Detect which cell encompasses the target text, then output its [x, y] center coordinate. 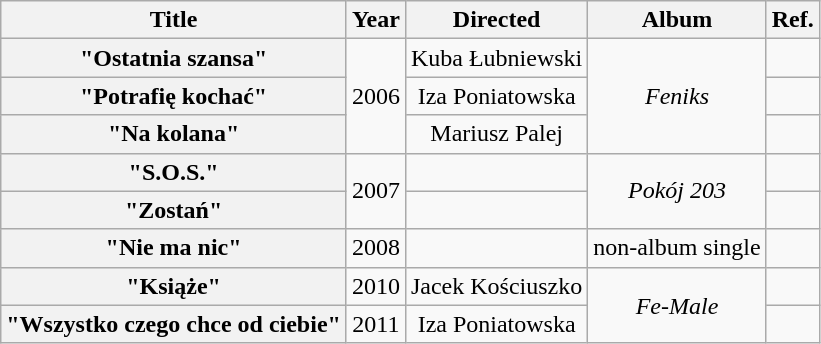
"Ostatnia szansa" [174, 58]
non-album single [677, 248]
"Książe" [174, 286]
"Wszystko czego chce od ciebie" [174, 324]
"S.O.S." [174, 172]
2006 [376, 96]
Jacek Kościuszko [496, 286]
Directed [496, 20]
Fe-Male [677, 305]
2008 [376, 248]
2011 [376, 324]
Pokój 203 [677, 191]
Year [376, 20]
Title [174, 20]
2010 [376, 286]
Album [677, 20]
"Na kolana" [174, 134]
"Zostań" [174, 210]
Kuba Łubniewski [496, 58]
Feniks [677, 96]
"Nie ma nic" [174, 248]
2007 [376, 191]
Ref. [792, 20]
"Potrafię kochać" [174, 96]
Mariusz Palej [496, 134]
